Determine the [X, Y] coordinate at the center of the cell enclosing the given text.  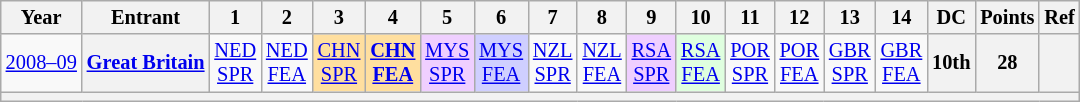
NZLFEA [602, 63]
GBRFEA [902, 63]
Points [1007, 17]
PORFEA [800, 63]
Entrant [146, 17]
1 [235, 17]
4 [392, 17]
10th [951, 63]
NEDFEA [287, 63]
10 [700, 17]
3 [340, 17]
6 [501, 17]
MYSFEA [501, 63]
Year [42, 17]
CHNFEA [392, 63]
NZLSPR [552, 63]
9 [652, 17]
2008–09 [42, 63]
RSASPR [652, 63]
DC [951, 17]
MYSSPR [447, 63]
13 [850, 17]
Great Britain [146, 63]
14 [902, 17]
NEDSPR [235, 63]
RSAFEA [700, 63]
7 [552, 17]
GBRSPR [850, 63]
Ref [1059, 17]
PORSPR [750, 63]
8 [602, 17]
11 [750, 17]
CHNSPR [340, 63]
2 [287, 17]
12 [800, 17]
28 [1007, 63]
5 [447, 17]
